Search for the cell housing the specified text and yield its [x, y] center coordinate. 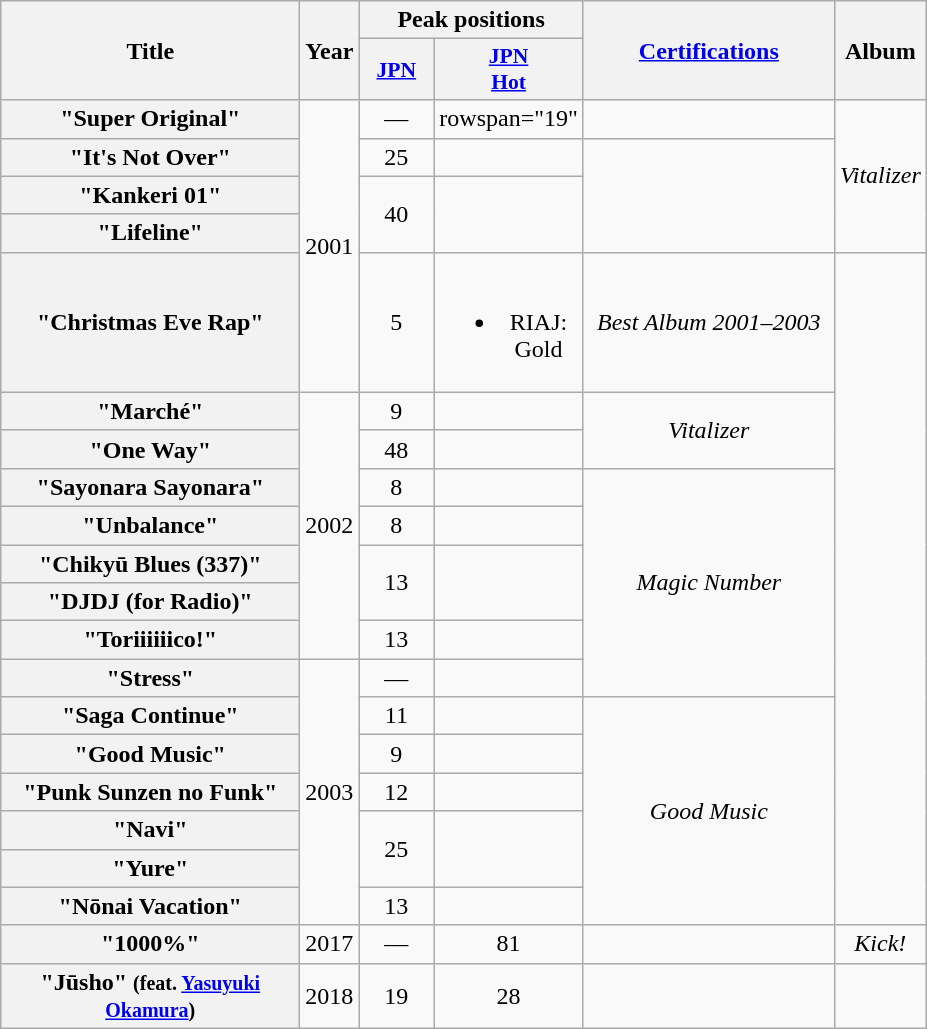
2002 [330, 525]
"Marché" [150, 411]
"DJDJ (for Radio)" [150, 602]
"Stress" [150, 678]
Title [150, 50]
"Christmas Eve Rap" [150, 322]
81 [509, 944]
Best Album 2001–2003 [708, 322]
"1000%" [150, 944]
Kick! [880, 944]
"Toriiiiiico!" [150, 640]
JPN [396, 70]
"One Way" [150, 449]
2018 [330, 996]
2001 [330, 246]
12 [396, 792]
40 [396, 214]
"Lifeline" [150, 233]
"Punk Sunzen no Funk" [150, 792]
"Chikyū Blues (337)" [150, 563]
rowspan="19" [509, 119]
Album [880, 50]
JPNHot [509, 70]
RIAJ: Gold [509, 322]
11 [396, 716]
"Kankeri 01" [150, 195]
"Nōnai Vacation" [150, 906]
2003 [330, 792]
Certifications [708, 50]
2017 [330, 944]
Good Music [708, 811]
"Jūsho" (feat. Yasuyuki Okamura) [150, 996]
"Navi" [150, 830]
"It's Not Over" [150, 157]
"Good Music" [150, 754]
"Sayonara Sayonara" [150, 487]
"Yure" [150, 868]
Magic Number [708, 582]
"Super Original" [150, 119]
5 [396, 322]
48 [396, 449]
28 [509, 996]
"Saga Continue" [150, 716]
Peak positions [471, 20]
19 [396, 996]
Year [330, 50]
"Unbalance" [150, 525]
